Identify which cell holds the provided text, then report its [X, Y] central coordinate. 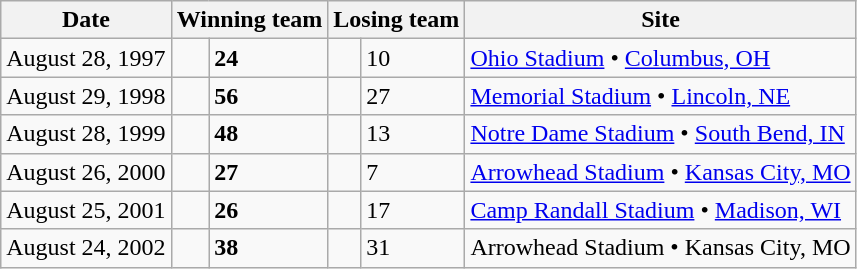
August 25, 2001 [86, 210]
Site [660, 20]
56 [268, 96]
Losing team [396, 20]
10 [413, 58]
August 28, 1999 [86, 134]
13 [413, 134]
26 [268, 210]
Date [86, 20]
31 [413, 248]
August 24, 2002 [86, 248]
August 28, 1997 [86, 58]
Notre Dame Stadium • South Bend, IN [660, 134]
38 [268, 248]
17 [413, 210]
Ohio Stadium • Columbus, OH [660, 58]
Memorial Stadium • Lincoln, NE [660, 96]
7 [413, 172]
August 26, 2000 [86, 172]
48 [268, 134]
August 29, 1998 [86, 96]
Winning team [250, 20]
Camp Randall Stadium • Madison, WI [660, 210]
24 [268, 58]
